Determine the (x, y) coordinate at the center of the cell enclosing the given text.  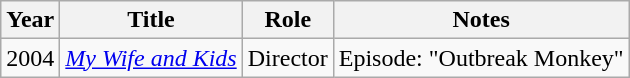
Notes (481, 20)
Title (151, 20)
My Wife and Kids (151, 58)
Director (288, 58)
2004 (30, 58)
Year (30, 20)
Episode: "Outbreak Monkey" (481, 58)
Role (288, 20)
